Return [x, y] of the center of cell containing provided text 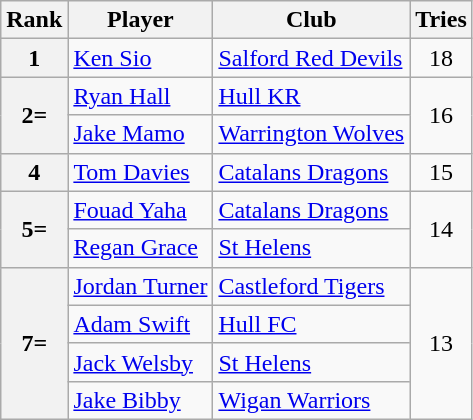
15 [442, 172]
Tries [442, 20]
Tom Davies [140, 172]
Jack Welsby [140, 362]
1 [34, 58]
5= [34, 229]
Player [140, 20]
Hull KR [312, 96]
13 [442, 343]
Jordan Turner [140, 286]
Regan Grace [140, 248]
Ryan Hall [140, 96]
14 [442, 229]
Ken Sio [140, 58]
Hull FC [312, 324]
Salford Red Devils [312, 58]
18 [442, 58]
Warrington Wolves [312, 134]
Adam Swift [140, 324]
2= [34, 115]
Castleford Tigers [312, 286]
4 [34, 172]
16 [442, 115]
Wigan Warriors [312, 400]
Fouad Yaha [140, 210]
Jake Bibby [140, 400]
Jake Mamo [140, 134]
Club [312, 20]
Rank [34, 20]
7= [34, 343]
